Determine the (X, Y) coordinate at the center of the cell enclosing the given text.  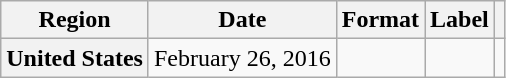
Date (242, 20)
Format (380, 20)
February 26, 2016 (242, 58)
United States (75, 58)
Region (75, 20)
Label (460, 20)
